Search for the cell housing the specified text and yield its [X, Y] center coordinate. 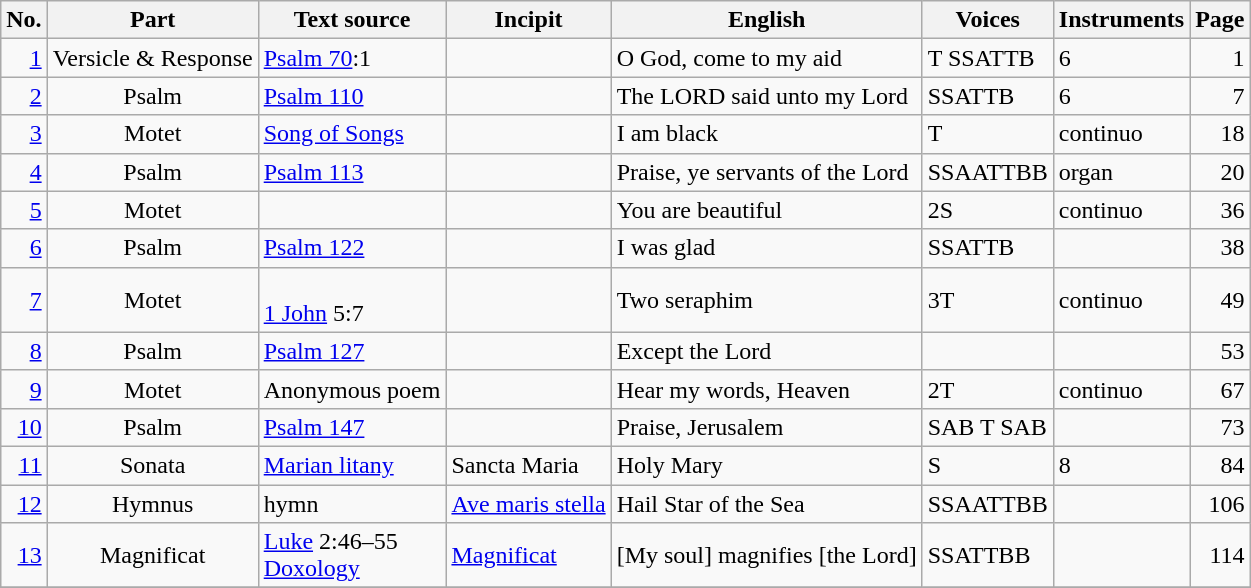
Psalm 110 [352, 96]
Anonymous poem [352, 389]
Hymnus [152, 503]
[My soul] magnifies [the Lord] [766, 556]
SAB T SAB [988, 427]
18 [1220, 134]
Psalm 122 [352, 248]
36 [1220, 210]
O God, come to my aid [766, 58]
The LORD said unto my Lord [766, 96]
hymn [352, 503]
Part [152, 20]
67 [1220, 389]
I was glad [766, 248]
No. [24, 20]
Luke 2:46–55Doxology [352, 556]
73 [1220, 427]
Praise, Jerusalem [766, 427]
Praise, ye servants of the Lord [766, 172]
10 [24, 427]
12 [24, 503]
T SSATTB [988, 58]
Ave maris stella [528, 503]
Holy Mary [766, 465]
T [988, 134]
Voices [988, 20]
I am black [766, 134]
13 [24, 556]
3 [24, 134]
106 [1220, 503]
You are beautiful [766, 210]
9 [24, 389]
5 [24, 210]
Sonata [152, 465]
Hear my words, Heaven [766, 389]
Page [1220, 20]
Psalm 70:1 [352, 58]
20 [1220, 172]
4 [24, 172]
English [766, 20]
53 [1220, 351]
2S [988, 210]
Hail Star of the Sea [766, 503]
Two seraphim [766, 300]
Psalm 127 [352, 351]
S [988, 465]
Incipit [528, 20]
Psalm 113 [352, 172]
49 [1220, 300]
3T [988, 300]
Song of Songs [352, 134]
1 John 5:7 [352, 300]
Marian litany [352, 465]
84 [1220, 465]
organ [1121, 172]
SSATTBB [988, 556]
Text source [352, 20]
38 [1220, 248]
2T [988, 389]
Sancta Maria [528, 465]
Except the Lord [766, 351]
Versicle & Response [152, 58]
Instruments [1121, 20]
114 [1220, 556]
11 [24, 465]
Psalm 147 [352, 427]
2 [24, 96]
